Output the (x, y) coordinate of the center of the cell containing the given text.  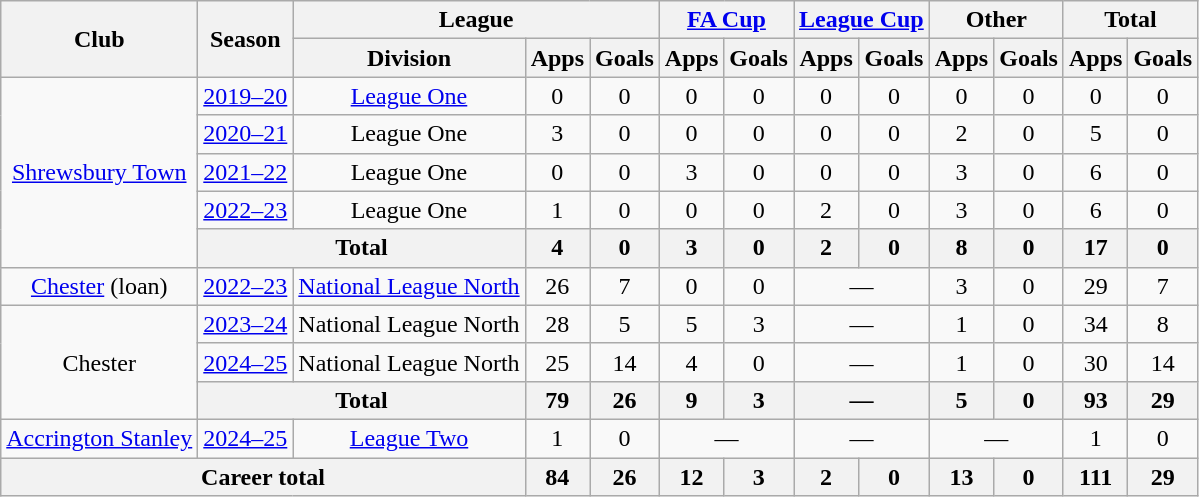
Season (246, 39)
111 (1095, 477)
Chester (100, 362)
25 (557, 362)
84 (557, 477)
17 (1095, 248)
FA Cup (726, 20)
34 (1095, 324)
2020–21 (246, 134)
30 (1095, 362)
Division (409, 58)
League (476, 20)
13 (961, 477)
28 (557, 324)
Chester (loan) (100, 286)
2021–22 (246, 172)
Accrington Stanley (100, 438)
2019–20 (246, 96)
12 (691, 477)
Club (100, 39)
9 (691, 400)
79 (557, 400)
Career total (263, 477)
93 (1095, 400)
Shrewsbury Town (100, 172)
Other (996, 20)
League Cup (862, 20)
League Two (409, 438)
2023–24 (246, 324)
